Determine the [x, y] coordinate at the center of the cell enclosing the given text.  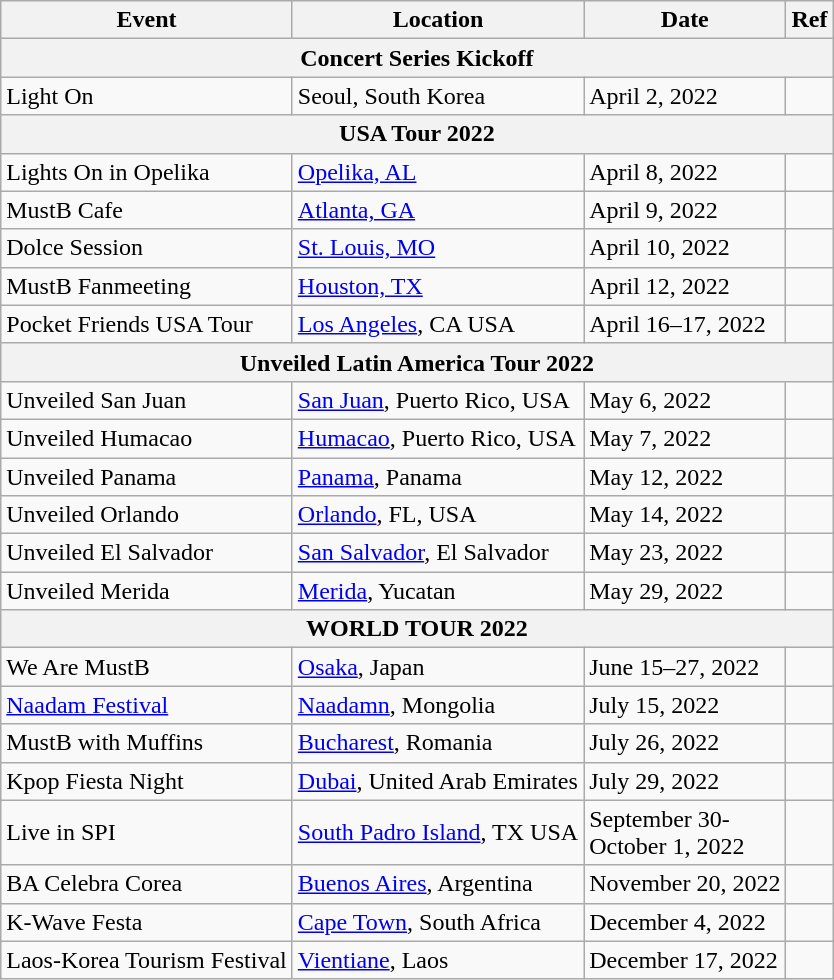
Merida, Yucatan [438, 591]
April 2, 2022 [685, 96]
April 16–17, 2022 [685, 324]
WORLD TOUR 2022 [417, 629]
Dubai, United Arab Emirates [438, 781]
Kpop Fiesta Night [147, 781]
Unveiled Merida [147, 591]
K-Wave Festa [147, 922]
Naadam Festival [147, 705]
July 26, 2022 [685, 743]
Unveiled El Salvador [147, 553]
Vientiane, Laos [438, 960]
MustB with Muffins [147, 743]
Orlando, FL, USA [438, 515]
November 20, 2022 [685, 884]
South Padro Island, TX USA [438, 832]
Bucharest, Romania [438, 743]
April 8, 2022 [685, 172]
May 23, 2022 [685, 553]
Event [147, 20]
July 29, 2022 [685, 781]
USA Tour 2022 [417, 134]
Ref [810, 20]
May 14, 2022 [685, 515]
Humacao, Puerto Rico, USA [438, 438]
Houston, TX [438, 286]
San Salvador, El Salvador [438, 553]
Unveiled Humacao [147, 438]
We Are MustB [147, 667]
Atlanta, GA [438, 210]
December 17, 2022 [685, 960]
Cape Town, South Africa [438, 922]
St. Louis, MO [438, 248]
Live in SPI [147, 832]
Unveiled Latin America Tour 2022 [417, 362]
April 9, 2022 [685, 210]
San Juan, Puerto Rico, USA [438, 400]
Location [438, 20]
July 15, 2022 [685, 705]
Unveiled Orlando [147, 515]
Opelika, AL [438, 172]
Buenos Aires, Argentina [438, 884]
December 4, 2022 [685, 922]
May 7, 2022 [685, 438]
Laos-Korea Tourism Festival [147, 960]
Seoul, South Korea [438, 96]
Panama, Panama [438, 477]
MustB Fanmeeting [147, 286]
September 30-October 1, 2022 [685, 832]
Dolce Session [147, 248]
Naadamn, Mongolia [438, 705]
Los Angeles, CA USA [438, 324]
Light On [147, 96]
Date [685, 20]
Concert Series Kickoff [417, 58]
May 29, 2022 [685, 591]
MustB Cafe [147, 210]
Unveiled Panama [147, 477]
April 10, 2022 [685, 248]
Unveiled San Juan [147, 400]
April 12, 2022 [685, 286]
May 6, 2022 [685, 400]
May 12, 2022 [685, 477]
Pocket Friends USA Tour [147, 324]
June 15–27, 2022 [685, 667]
BA Celebra Corea [147, 884]
Osaka, Japan [438, 667]
Lights On in Opelika [147, 172]
